For the text-containing cell, return its midpoint in [X, Y] coordinate format. 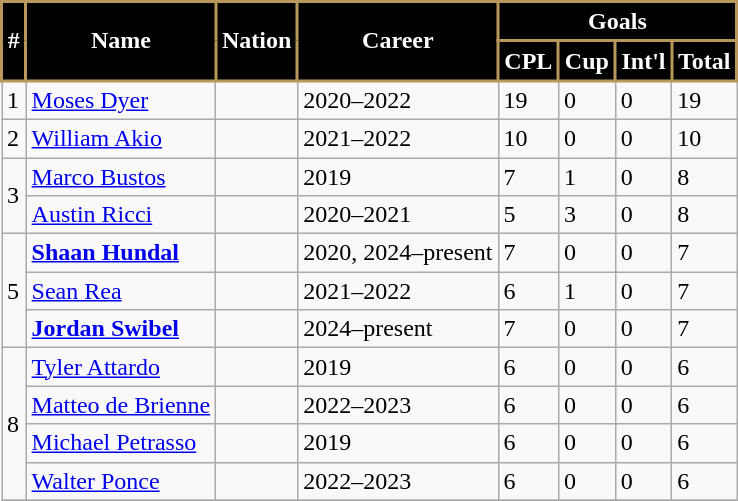
Goals [618, 22]
Int'l [644, 61]
2020–2022 [398, 100]
Career [398, 42]
Austin Ricci [121, 215]
Shaan Hundal [121, 253]
Sean Rea [121, 291]
William Akio [121, 138]
Tyler Attardo [121, 367]
CPL [528, 61]
Nation [257, 42]
2020, 2024–present [398, 253]
Michael Petrasso [121, 443]
2020–2021 [398, 215]
Name [121, 42]
Cup [588, 61]
2024–present [398, 329]
Matteo de Brienne [121, 405]
2 [14, 138]
Total [704, 61]
Marco Bustos [121, 177]
Jordan Swibel [121, 329]
Walter Ponce [121, 481]
Moses Dyer [121, 100]
# [14, 42]
